Provide the (X, Y) coordinate of the cell's center where the given text is located.  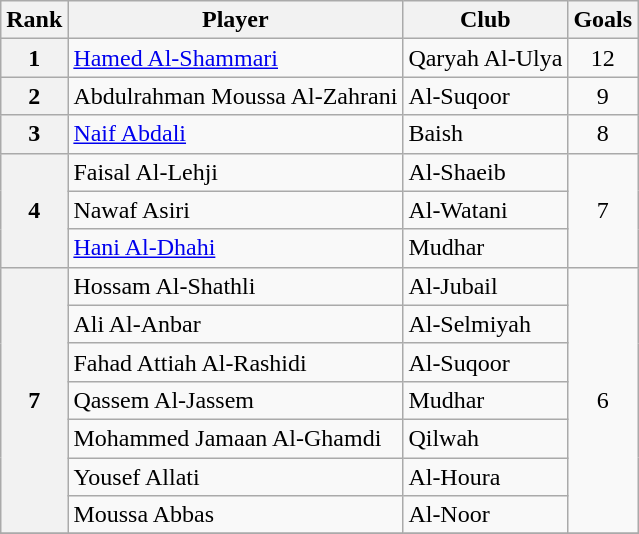
Al-Jubail (486, 286)
Naif Abdali (236, 134)
Mohammed Jamaan Al-Ghamdi (236, 438)
Ali Al-Anbar (236, 324)
8 (603, 134)
Al-Selmiyah (486, 324)
Faisal Al-Lehji (236, 172)
Abdulrahman Moussa Al-Zahrani (236, 96)
Club (486, 20)
2 (34, 96)
Rank (34, 20)
Qaryah Al-Ulya (486, 58)
Hani Al-Dhahi (236, 248)
9 (603, 96)
Qilwah (486, 438)
Player (236, 20)
Al-Noor (486, 515)
Al-Shaeib (486, 172)
Yousef Allati (236, 477)
6 (603, 400)
Hamed Al-Shammari (236, 58)
3 (34, 134)
Baish (486, 134)
Al-Watani (486, 210)
1 (34, 58)
Al-Houra (486, 477)
Fahad Attiah Al-Rashidi (236, 362)
Nawaf Asiri (236, 210)
12 (603, 58)
Goals (603, 20)
Moussa Abbas (236, 515)
Hossam Al-Shathli (236, 286)
Qassem Al-Jassem (236, 400)
4 (34, 210)
